Return [x, y] of the center of cell containing provided text 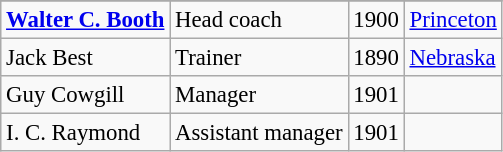
Princeton [453, 20]
Nebraska [453, 58]
I. C. Raymond [86, 133]
Guy Cowgill [86, 95]
Walter C. Booth [86, 20]
Manager [259, 95]
Head coach [259, 20]
Jack Best [86, 58]
1900 [376, 20]
Assistant manager [259, 133]
1890 [376, 58]
Trainer [259, 58]
